Extract the [x, y] coordinate from the center of the cell holding the provided text.  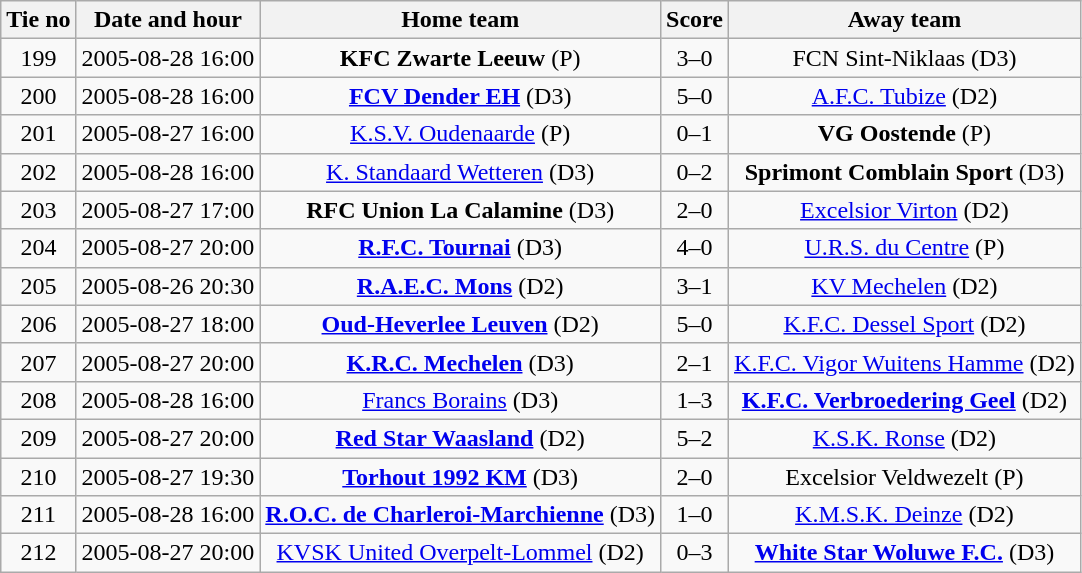
K. Standaard Wetteren (D3) [460, 172]
K.F.C. Vigor Wuitens Hamme (D2) [905, 362]
Torhout 1992 KM (D3) [460, 477]
U.R.S. du Centre (P) [905, 248]
210 [38, 477]
0–3 [695, 553]
4–0 [695, 248]
K.F.C. Dessel Sport (D2) [905, 324]
Excelsior Veldwezelt (P) [905, 477]
211 [38, 515]
3–0 [695, 58]
Away team [905, 20]
205 [38, 286]
KFC Zwarte Leeuw (P) [460, 58]
2005-08-26 20:30 [168, 286]
2005-08-27 18:00 [168, 324]
K.R.C. Mechelen (D3) [460, 362]
3–1 [695, 286]
FCV Dender EH (D3) [460, 96]
Francs Borains (D3) [460, 400]
5–2 [695, 438]
Date and hour [168, 20]
R.F.C. Tournai (D3) [460, 248]
2005-08-27 17:00 [168, 210]
203 [38, 210]
212 [38, 553]
K.S.K. Ronse (D2) [905, 438]
202 [38, 172]
K.F.C. Verbroedering Geel (D2) [905, 400]
1–3 [695, 400]
White Star Woluwe F.C. (D3) [905, 553]
Oud-Heverlee Leuven (D2) [460, 324]
KVSK United Overpelt-Lommel (D2) [460, 553]
201 [38, 134]
Home team [460, 20]
R.A.E.C. Mons (D2) [460, 286]
209 [38, 438]
0–1 [695, 134]
Red Star Waasland (D2) [460, 438]
Sprimont Comblain Sport (D3) [905, 172]
2005-08-27 16:00 [168, 134]
Excelsior Virton (D2) [905, 210]
0–2 [695, 172]
Score [695, 20]
207 [38, 362]
FCN Sint-Niklaas (D3) [905, 58]
204 [38, 248]
199 [38, 58]
R.O.C. de Charleroi-Marchienne (D3) [460, 515]
2005-08-27 19:30 [168, 477]
208 [38, 400]
K.S.V. Oudenaarde (P) [460, 134]
K.M.S.K. Deinze (D2) [905, 515]
VG Oostende (P) [905, 134]
A.F.C. Tubize (D2) [905, 96]
200 [38, 96]
206 [38, 324]
RFC Union La Calamine (D3) [460, 210]
1–0 [695, 515]
2–1 [695, 362]
KV Mechelen (D2) [905, 286]
Tie no [38, 20]
